Output the [x, y] coordinate of the center of the cell containing the given text.  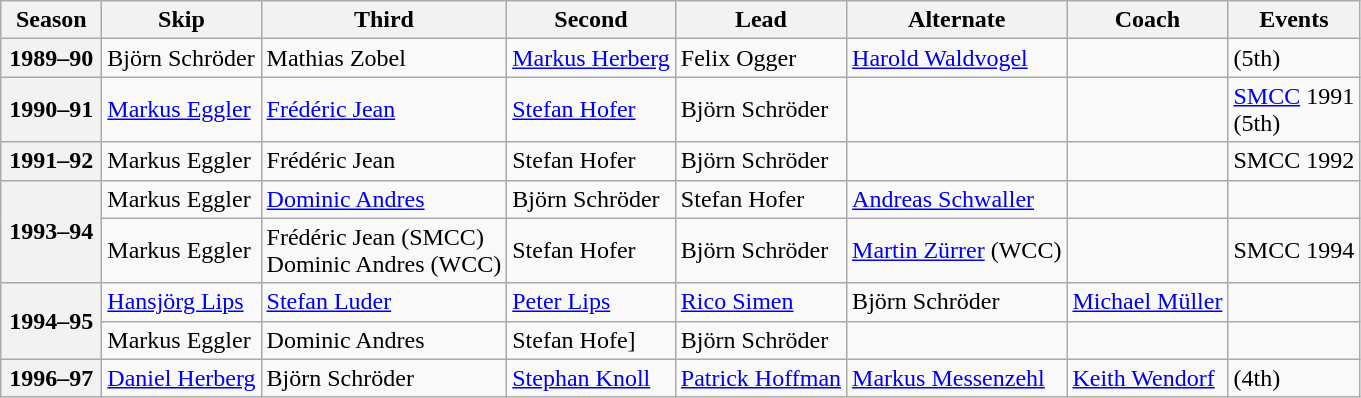
1989–90 [52, 58]
1991–92 [52, 161]
SMCC 1991 (5th) [1294, 110]
Keith Wendorf [1148, 378]
1994–95 [52, 321]
Felix Ogger [760, 58]
Michael Müller [1148, 302]
Andreas Schwaller [957, 199]
Coach [1148, 20]
Rico Simen [760, 302]
Stephan Knoll [592, 378]
Events [1294, 20]
Alternate [957, 20]
1993–94 [52, 232]
Frédéric Jean (SMCC)Dominic Andres (WCC) [384, 250]
SMCC 1994 [1294, 250]
Lead [760, 20]
Stefan Hofe] [592, 340]
Second [592, 20]
Skip [182, 20]
1990–91 [52, 110]
Season [52, 20]
Daniel Herberg [182, 378]
1996–97 [52, 378]
Peter Lips [592, 302]
Harold Waldvogel [957, 58]
Martin Zürrer (WCC) [957, 250]
Mathias Zobel [384, 58]
Stefan Luder [384, 302]
(4th) [1294, 378]
Patrick Hoffman [760, 378]
Third [384, 20]
(5th) [1294, 58]
Markus Herberg [592, 58]
SMCC 1992 [1294, 161]
Hansjörg Lips [182, 302]
Markus Messenzehl [957, 378]
